For the text-containing cell, return its midpoint in [x, y] coordinate format. 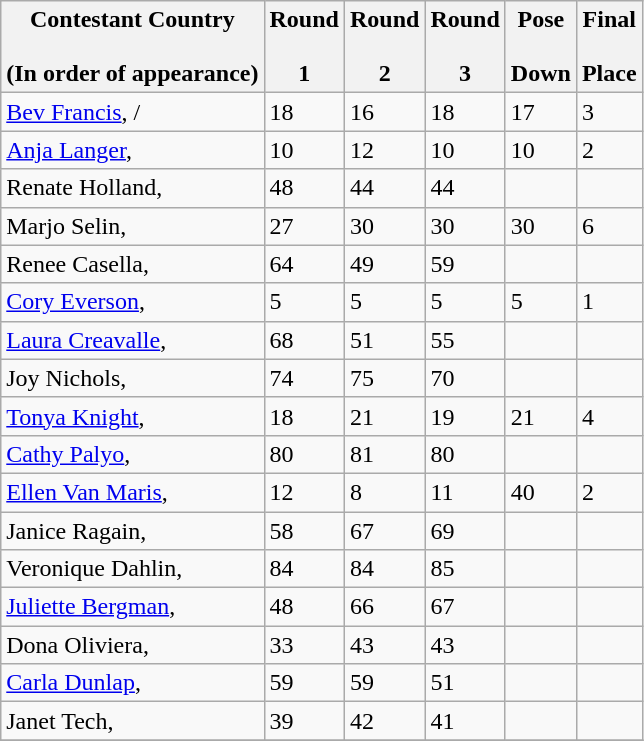
49 [384, 264]
Round3 [465, 47]
Carla Dunlap, [132, 683]
66 [384, 607]
Renate Holland, [132, 188]
69 [465, 531]
Juliette Bergman, [132, 607]
81 [384, 454]
74 [304, 378]
3 [609, 112]
Joy Nichols, [132, 378]
8 [384, 492]
42 [384, 721]
39 [304, 721]
85 [465, 569]
1 [609, 302]
19 [465, 416]
Renee Casella, [132, 264]
55 [465, 340]
Cory Everson, [132, 302]
4 [609, 416]
70 [465, 378]
11 [465, 492]
17 [540, 112]
Contestant Country(In order of appearance) [132, 47]
Round1 [304, 47]
40 [540, 492]
68 [304, 340]
33 [304, 645]
FinalPlace [609, 47]
6 [609, 226]
41 [465, 721]
Tonya Knight, [132, 416]
Janice Ragain, [132, 531]
Veronique Dahlin, [132, 569]
Bev Francis, / [132, 112]
Round2 [384, 47]
Janet Tech, [132, 721]
Ellen Van Maris, [132, 492]
PoseDown [540, 47]
75 [384, 378]
Marjo Selin, [132, 226]
Anja Langer, [132, 150]
Cathy Palyo, [132, 454]
16 [384, 112]
Dona Oliviera, [132, 645]
Laura Creavalle, [132, 340]
27 [304, 226]
58 [304, 531]
64 [304, 264]
